Return the [X, Y] coordinate for the center point of the cell that contains the specified text.  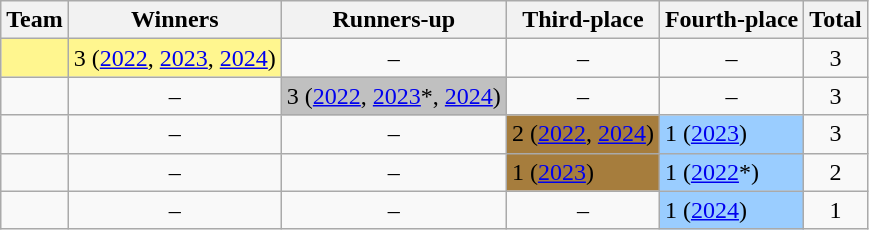
3 (2022, 2023, 2024) [174, 58]
1 (2022*) [731, 172]
1 [836, 210]
Third-place [582, 20]
Team [35, 20]
Winners [174, 20]
3 (2022, 2023*, 2024) [394, 96]
2 [836, 172]
Fourth-place [731, 20]
1 (2024) [731, 210]
Runners-up [394, 20]
Total [836, 20]
2 (2022, 2024) [582, 134]
